Detect which cell encompasses the target text, then output its [x, y] center coordinate. 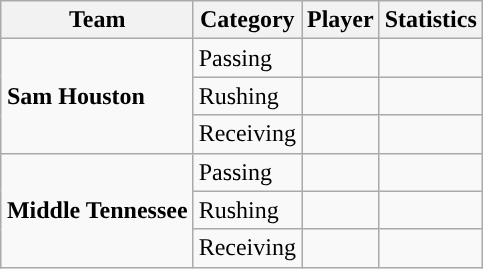
Statistics [430, 20]
Sam Houston [97, 96]
Category [247, 20]
Team [97, 20]
Player [341, 20]
Middle Tennessee [97, 210]
